Extract the [X, Y] coordinate from the center of the cell holding the provided text.  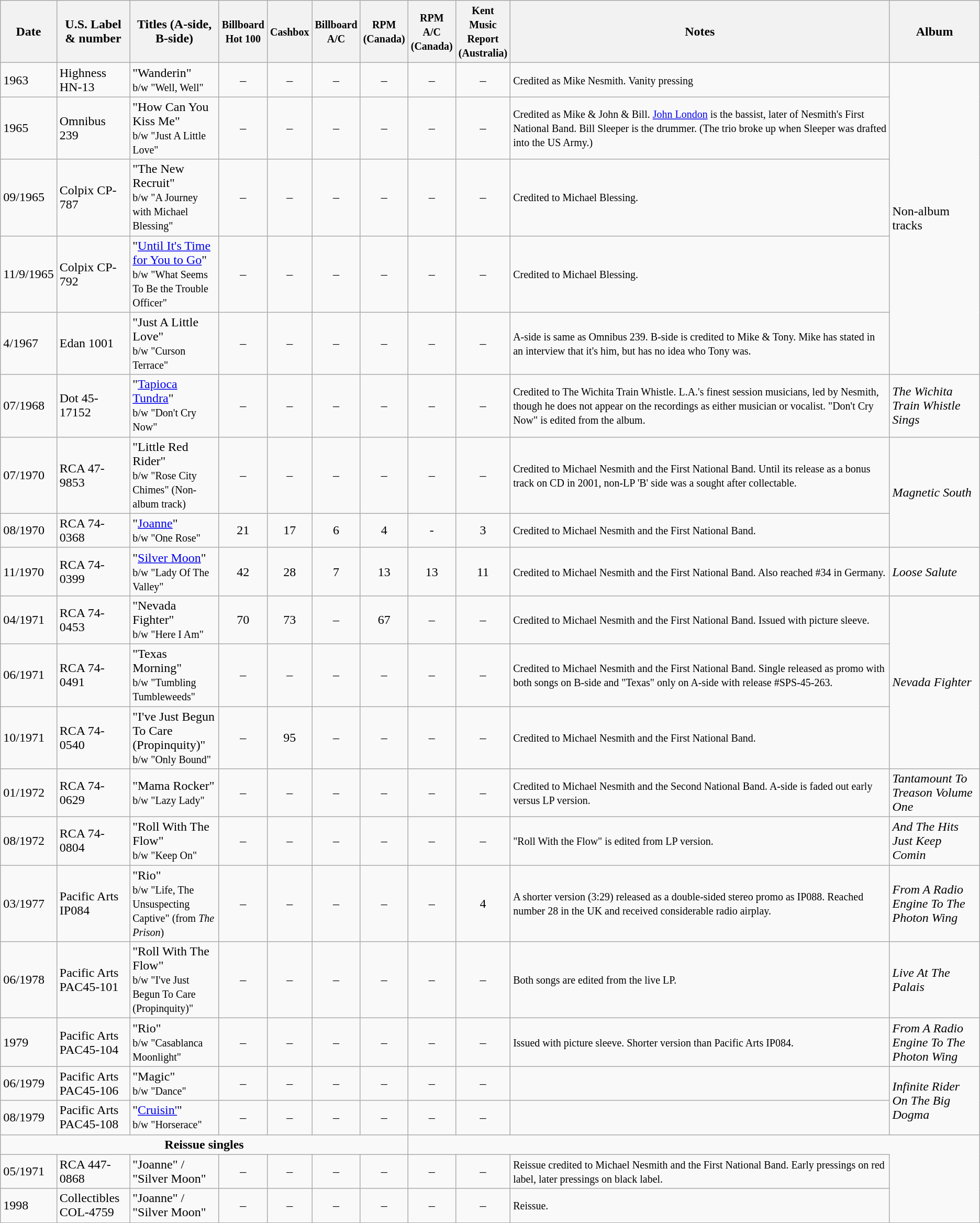
U.S. Label & number [93, 31]
07/1968 [29, 405]
"Roll With The Flow"b/w "Keep On" [175, 841]
- [431, 530]
Nevada Fighter [934, 682]
11 [483, 571]
06/1971 [29, 675]
"Wanderin"b/w "Well, Well" [175, 80]
01/1972 [29, 793]
RCA 74-0399 [93, 571]
1979 [29, 1042]
08/1970 [29, 530]
Colpix CP-792 [93, 274]
Issued with picture sleeve. Shorter version than Pacific Arts IP084. [700, 1042]
1963 [29, 80]
Non-album tracks [934, 219]
RCA 74-0368 [93, 530]
"I've Just Begun To Care (Propinquity)"b/w "Only Bound" [175, 737]
Pacific Arts PAC45-106 [93, 1083]
73 [289, 620]
Both songs are edited from the live LP. [700, 980]
RCA 74-0540 [93, 737]
A shorter version (3:29) released as a double-sided stereo promo as IP088. Reached number 28 in the UK and received considerable radio airplay. [700, 904]
1998 [29, 1206]
RCA 74-0629 [93, 793]
11/1970 [29, 571]
Credited as Mike Nesmith. Vanity pressing [700, 80]
"Magic"b/w "Dance" [175, 1083]
6 [336, 530]
Pacific Arts PAC45-101 [93, 980]
Credited to Michael Nesmith and the First National Band. Also reached #34 in Germany. [700, 571]
Pacific Arts PAC45-108 [93, 1118]
Infinite Rider On The Big Dogma [934, 1100]
95 [289, 737]
3 [483, 530]
RPM A/C (Canada) [431, 31]
A-side is same as Omnibus 239. B-side is credited to Mike & Tony. Mike has stated in an interview that it's him, but has no idea who Tony was. [700, 344]
Highness HN-13 [93, 80]
"Mama Rocker"b/w "Lazy Lady" [175, 793]
"Silver Moon"b/w "Lady Of The Valley" [175, 571]
Dot 45-17152 [93, 405]
RCA 447-0868 [93, 1171]
05/1971 [29, 1171]
"Little Red Rider"b/w "Rose City Chimes" (Non-album track) [175, 475]
"Roll With the Flow" is edited from LP version. [700, 841]
Collectibles COL-4759 [93, 1206]
1965 [29, 128]
"Texas Morning"b/w "Tumbling Tumbleweeds" [175, 675]
Titles (A-side, B-side) [175, 31]
Magnetic South [934, 492]
RCA 47-9853 [93, 475]
Cashbox [289, 31]
7 [336, 571]
Live At The Palais [934, 980]
10/1971 [29, 737]
RPM (Canada) [384, 31]
Omnibus 239 [93, 128]
03/1977 [29, 904]
67 [384, 620]
06/1979 [29, 1083]
"Nevada Fighter"b/w "Here I Am" [175, 620]
The Wichita Train Whistle Sings [934, 405]
04/1971 [29, 620]
Kent Music Report (Australia) [483, 31]
08/1972 [29, 841]
4/1967 [29, 344]
Reissue credited to Michael Nesmith and the First National Band. Early pressings on red label, later pressings on black label. [700, 1171]
"Just A Little Love"b/w "Curson Terrace" [175, 344]
Reissue singles [204, 1144]
Loose Salute [934, 571]
"Tapioca Tundra"b/w "Don't Cry Now" [175, 405]
06/1978 [29, 980]
RCA 74-0804 [93, 841]
"How Can You Kiss Me"b/w "Just A Little Love" [175, 128]
And The Hits Just Keep Comin [934, 841]
Notes [700, 31]
"Cruisin'"b/w "Horserace" [175, 1118]
Date [29, 31]
21 [243, 530]
"Rio"b/w "Life, The Unsuspecting Captive" (from The Prison) [175, 904]
11/9/1965 [29, 274]
"Until It's Time for You to Go"b/w "What Seems To Be the Trouble Officer" [175, 274]
08/1979 [29, 1118]
Pacific Arts PAC45-104 [93, 1042]
Pacific Arts IP084 [93, 904]
09/1965 [29, 197]
Album [934, 31]
"Roll With The Flow"b/w "I've Just Begun To Care (Propinquity)" [175, 980]
Edan 1001 [93, 344]
RCA 74-0491 [93, 675]
Credited to Michael Nesmith and the First National Band. Issued with picture sleeve. [700, 620]
Billboard Hot 100 [243, 31]
Reissue. [700, 1206]
"Joanne"b/w "One Rose" [175, 530]
Billboard A/C [336, 31]
RCA 74-0453 [93, 620]
Credited to Michael Nesmith and the Second National Band. A-side is faded out early versus LP version. [700, 793]
17 [289, 530]
42 [243, 571]
70 [243, 620]
28 [289, 571]
07/1970 [29, 475]
"Rio"b/w "Casablanca Moonlight" [175, 1042]
Tantamount To Treason Volume One [934, 793]
Colpix CP-787 [93, 197]
"The New Recruit"b/w "A Journey with Michael Blessing" [175, 197]
